Pinpoint the cell where the given text exists, returning its (x, y) midpoint coordinate. 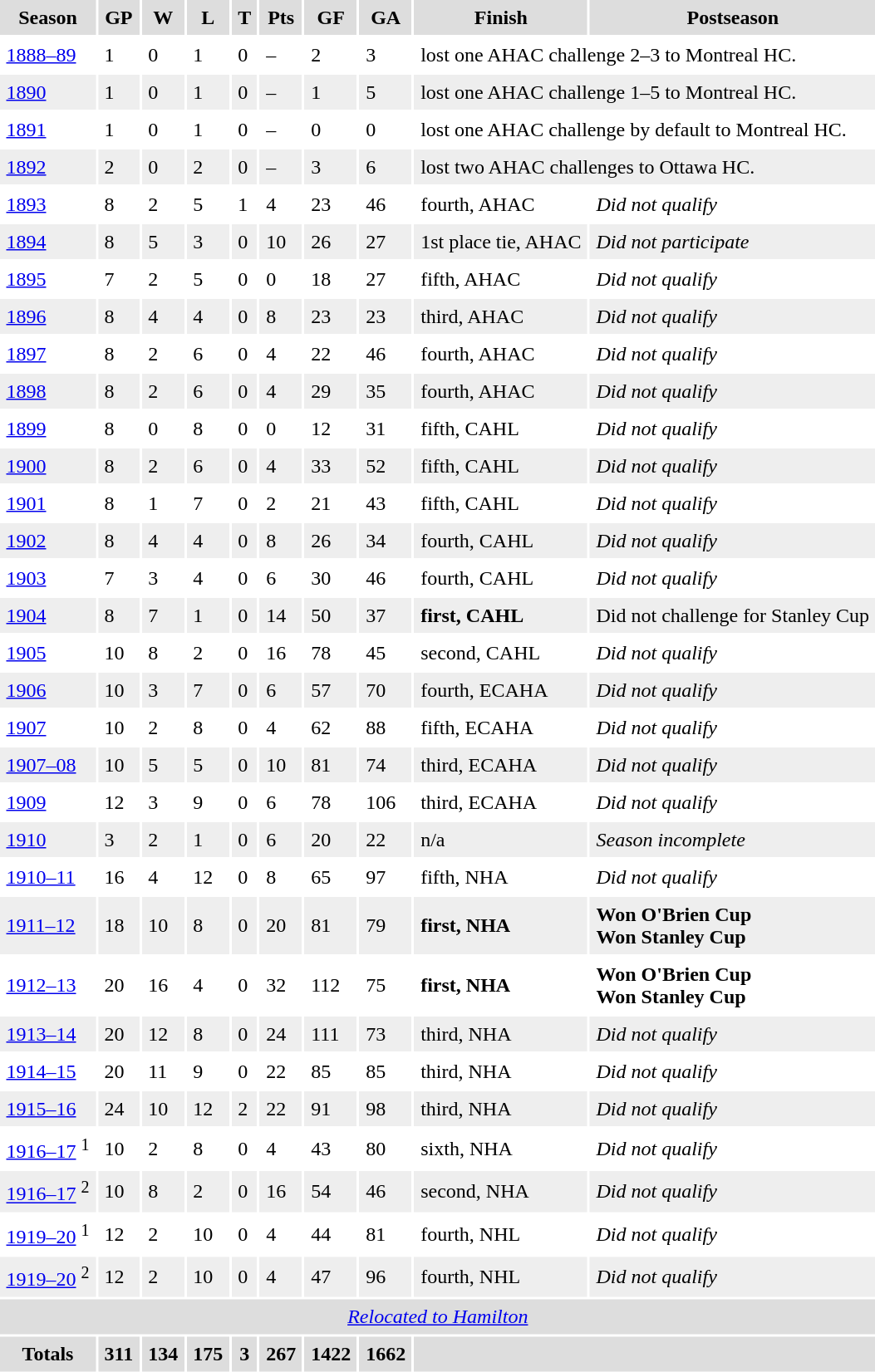
fifth, NHA (501, 877)
1891 (48, 130)
1913–14 (48, 1034)
n/a (501, 840)
97 (386, 877)
37 (386, 615)
Pts (281, 17)
1893 (48, 204)
34 (386, 541)
W (163, 17)
79 (386, 925)
1904 (48, 615)
fifth, ECAHA (501, 728)
73 (386, 1034)
1912–13 (48, 985)
106 (386, 802)
third, AHAC (501, 316)
80 (386, 1149)
1915–16 (48, 1109)
91 (331, 1109)
1899 (48, 429)
134 (163, 1355)
175 (208, 1355)
1909 (48, 802)
1903 (48, 578)
1895 (48, 279)
second, NHA (501, 1191)
Totals (48, 1355)
11 (163, 1071)
50 (331, 615)
GF (331, 17)
70 (386, 690)
52 (386, 466)
98 (386, 1109)
1898 (48, 391)
1905 (48, 653)
65 (331, 877)
Finish (501, 17)
57 (331, 690)
fourth, ECAHA (501, 690)
1901 (48, 503)
62 (331, 728)
45 (386, 653)
44 (331, 1234)
first, CAHL (501, 615)
1897 (48, 354)
75 (386, 985)
32 (281, 985)
1896 (48, 316)
1894 (48, 242)
54 (331, 1191)
second, CAHL (501, 653)
1890 (48, 92)
GP (119, 17)
1900 (48, 466)
31 (386, 429)
267 (281, 1355)
1916–17 1 (48, 1149)
1910 (48, 840)
1662 (386, 1355)
T (244, 17)
1888–89 (48, 55)
fifth, AHAC (501, 279)
1911–12 (48, 925)
14 (281, 615)
1914–15 (48, 1071)
1st place tie, AHAC (501, 242)
1422 (331, 1355)
1916–17 2 (48, 1191)
33 (331, 466)
1907–08 (48, 765)
88 (386, 728)
1919–20 1 (48, 1234)
1910–11 (48, 877)
L (208, 17)
30 (331, 578)
47 (331, 1276)
GA (386, 17)
29 (331, 391)
35 (386, 391)
311 (119, 1355)
Season (48, 17)
74 (386, 765)
1907 (48, 728)
sixth, NHA (501, 1149)
111 (331, 1034)
1892 (48, 167)
112 (331, 985)
1902 (48, 541)
1906 (48, 690)
96 (386, 1276)
21 (331, 503)
1919–20 2 (48, 1276)
